Search for the cell housing the specified text and yield its (X, Y) center coordinate. 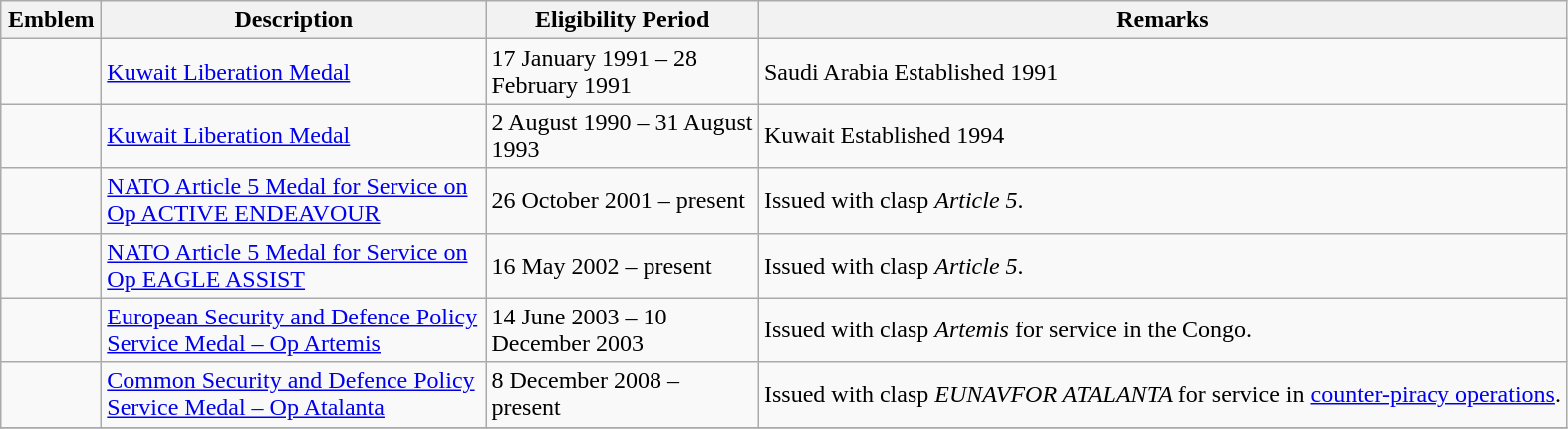
2 August 1990 – 31 August 1993 (623, 135)
Eligibility Period (623, 20)
16 May 2002 – present (623, 265)
8 December 2008 – present (623, 394)
Common Security and Defence Policy Service Medal – Op Atalanta (294, 394)
Issued with clasp Artemis for service in the Congo. (1162, 330)
Saudi Arabia Established 1991 (1162, 72)
Description (294, 20)
26 October 2001 – present (623, 201)
17 January 1991 – 28 February 1991 (623, 72)
14 June 2003 – 10 December 2003 (623, 330)
Emblem (52, 20)
NATO Article 5 Medal for Service on Op ACTIVE ENDEAVOUR (294, 201)
European Security and Defence Policy Service Medal – Op Artemis (294, 330)
NATO Article 5 Medal for Service on Op EAGLE ASSIST (294, 265)
Kuwait Established 1994 (1162, 135)
Remarks (1162, 20)
Issued with clasp EUNAVFOR ATALANTA for service in counter-piracy operations. (1162, 394)
